From the cell containing the given text, extract its center point as (X, Y) coordinate. 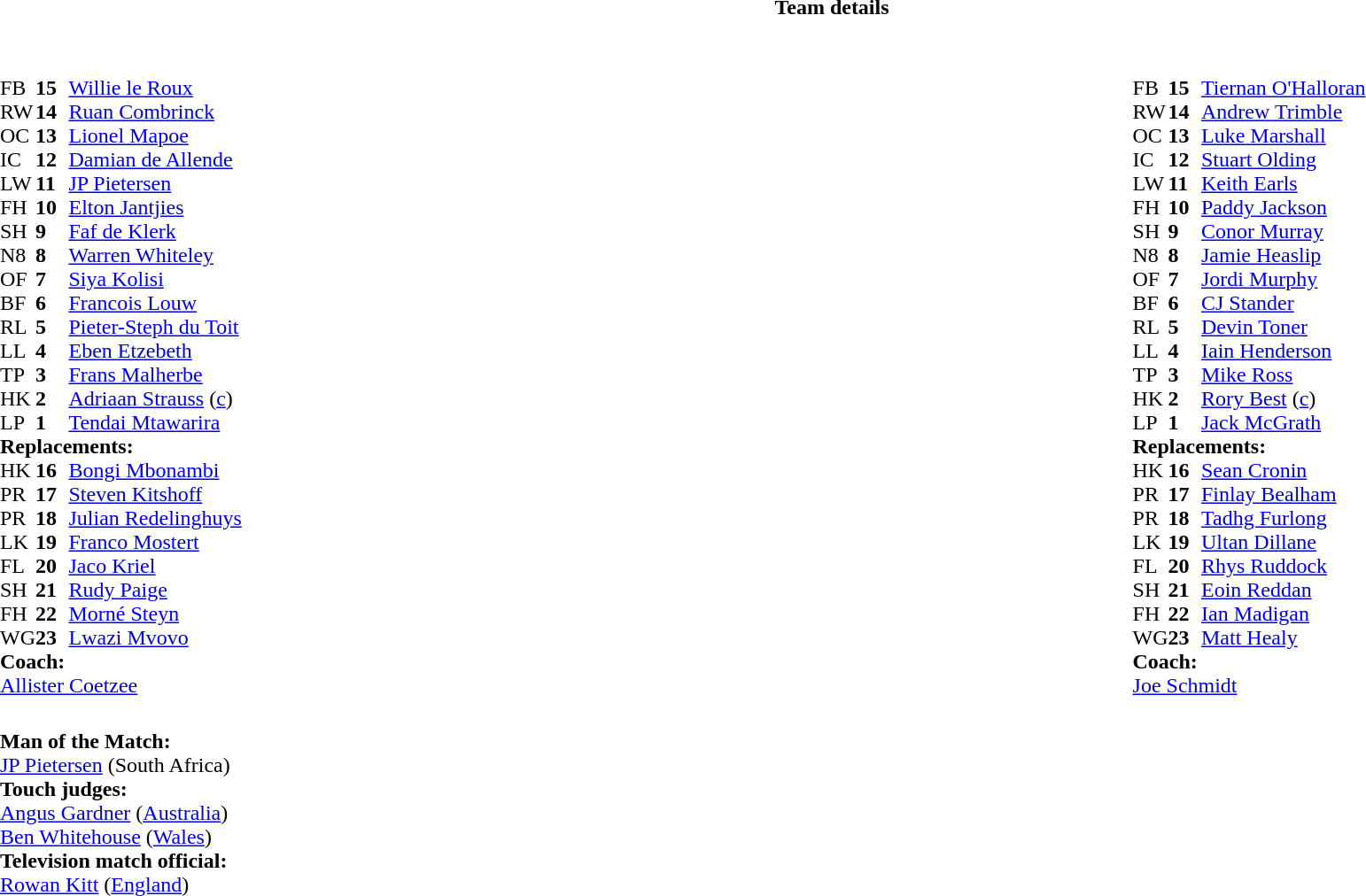
Matt Healy (1283, 637)
Pieter-Steph du Toit (154, 328)
JP Pietersen (154, 184)
Rory Best (c) (1283, 398)
Warren Whiteley (154, 255)
Tiernan O'Halloran (1283, 89)
Frans Malherbe (154, 375)
Luke Marshall (1283, 136)
Sean Cronin (1283, 471)
Faf de Klerk (154, 232)
Mike Ross (1283, 375)
Allister Coetzee (120, 685)
Jack McGrath (1283, 423)
Willie le Roux (154, 89)
Francois Louw (154, 303)
CJ Stander (1283, 303)
Joe Schmidt (1249, 685)
Jamie Heaslip (1283, 255)
Elton Jantjies (154, 207)
Jordi Murphy (1283, 280)
Tendai Mtawarira (154, 423)
Franco Mostert (154, 542)
Damian de Allende (154, 159)
Conor Murray (1283, 232)
Eoin Reddan (1283, 590)
Bongi Mbonambi (154, 471)
Finlay Bealham (1283, 494)
Jaco Kriel (154, 567)
Morné Steyn (154, 614)
Ruan Combrinck (154, 112)
Julian Redelinghuys (154, 519)
Rhys Ruddock (1283, 567)
Siya Kolisi (154, 280)
Lionel Mapoe (154, 136)
Tadhg Furlong (1283, 519)
Steven Kitshoff (154, 494)
Iain Henderson (1283, 351)
Keith Earls (1283, 184)
Lwazi Mvovo (154, 637)
Ian Madigan (1283, 614)
Rudy Paige (154, 590)
Stuart Olding (1283, 159)
Paddy Jackson (1283, 207)
Devin Toner (1283, 328)
Eben Etzebeth (154, 351)
Adriaan Strauss (c) (154, 398)
Andrew Trimble (1283, 112)
Ultan Dillane (1283, 542)
